Find where the given text appears and provide that cell's center as (x, y) coordinate. 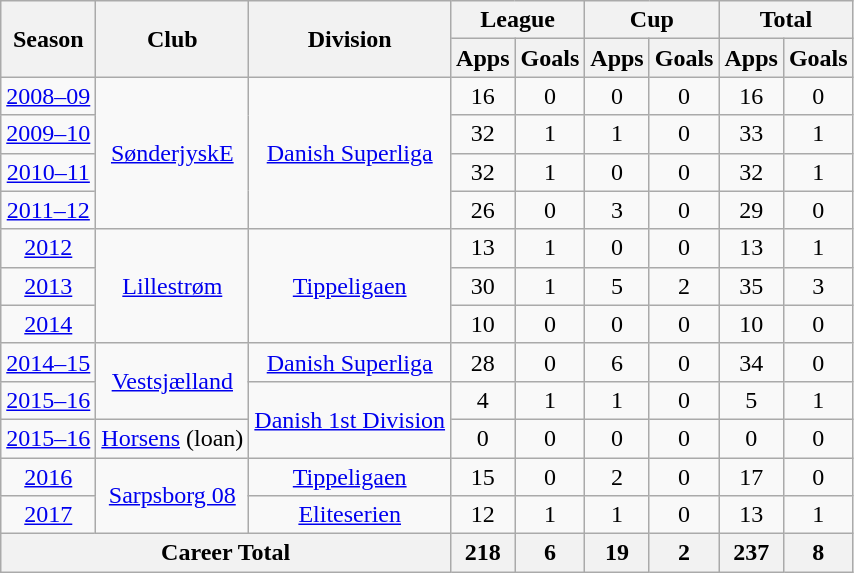
2011–12 (48, 210)
26 (483, 210)
15 (483, 477)
Horsens (loan) (172, 438)
218 (483, 553)
2009–10 (48, 134)
2008–09 (48, 96)
28 (483, 362)
Season (48, 39)
Cup (652, 20)
35 (751, 286)
4 (483, 400)
17 (751, 477)
8 (818, 553)
19 (617, 553)
2017 (48, 515)
29 (751, 210)
2012 (48, 248)
Total (786, 20)
2014–15 (48, 362)
SønderjyskE (172, 153)
Danish 1st Division (350, 419)
Career Total (226, 553)
League (518, 20)
2016 (48, 477)
2013 (48, 286)
Eliteserien (350, 515)
Club (172, 39)
33 (751, 134)
2010–11 (48, 172)
Sarpsborg 08 (172, 496)
2014 (48, 324)
34 (751, 362)
30 (483, 286)
Lillestrøm (172, 286)
237 (751, 553)
12 (483, 515)
Division (350, 39)
Vestsjælland (172, 381)
